Determine the (X, Y) coordinate at the center of the cell enclosing the given text.  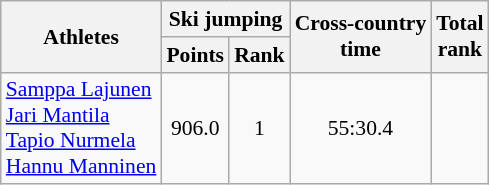
Ski jumping (225, 19)
Athletes (82, 36)
Points (195, 55)
906.0 (195, 128)
Rank (260, 55)
Total rank (460, 36)
Samppa LajunenJari MantilaTapio NurmelaHannu Manninen (82, 128)
1 (260, 128)
55:30.4 (361, 128)
Cross-country time (361, 36)
